Return [x, y] of the center of cell containing provided text 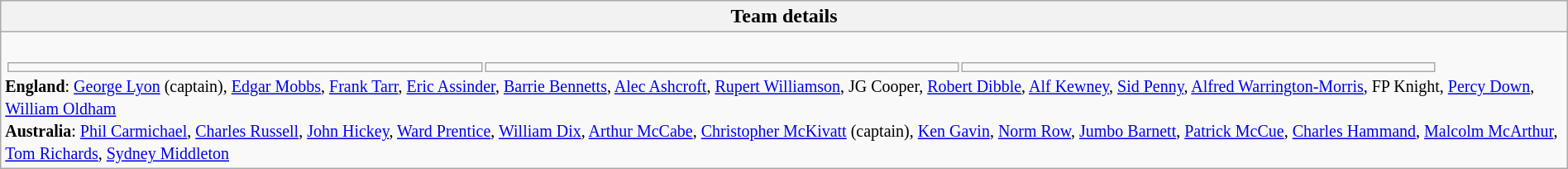
Team details [784, 17]
